For the text-containing cell, return its midpoint in [x, y] coordinate format. 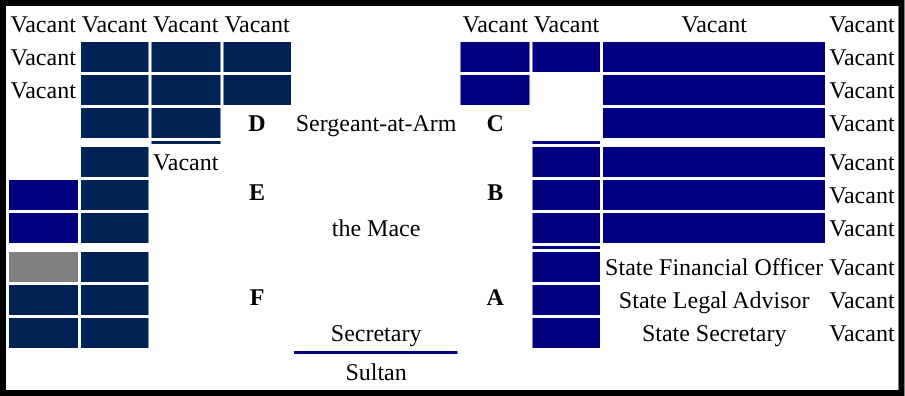
State Secretary [714, 333]
Sultan [376, 372]
Secretary [376, 333]
A [495, 297]
C [495, 123]
F [257, 297]
E [257, 192]
B [495, 192]
D [257, 123]
Sergeant-at-Arm [376, 123]
State Financial Officer [714, 267]
the Mace [376, 228]
State Legal Advisor [714, 300]
